Output the [X, Y] coordinate of the center of the cell containing the given text.  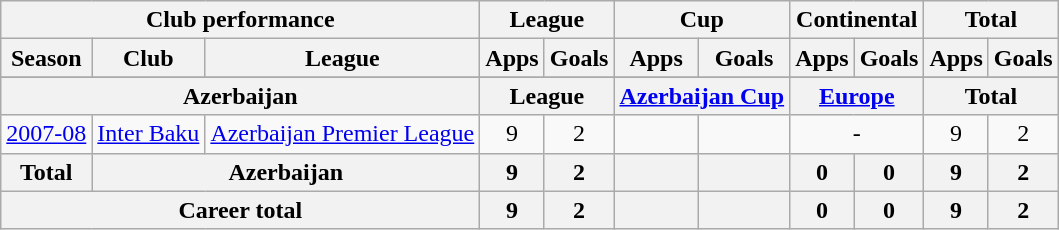
Cup [702, 20]
Inter Baku [148, 134]
Europe [857, 96]
Continental [857, 20]
Club performance [240, 20]
Season [46, 58]
Career total [240, 210]
- [857, 134]
Club [148, 58]
Azerbaijan Cup [702, 96]
Azerbaijan Premier League [342, 134]
2007-08 [46, 134]
